Locate the cell with the specified text and output its [X, Y] center coordinate. 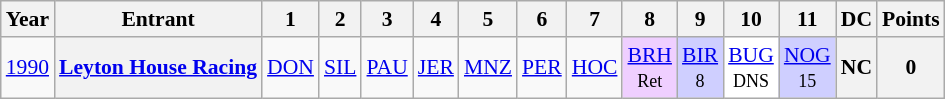
1990 [28, 68]
10 [751, 19]
SIL [340, 68]
Entrant [158, 19]
DON [290, 68]
NC [856, 68]
JER [436, 68]
0 [911, 68]
9 [700, 19]
Leyton House Racing [158, 68]
HOC [595, 68]
NOG15 [808, 68]
2 [340, 19]
DC [856, 19]
Year [28, 19]
PER [542, 68]
7 [595, 19]
PAU [386, 68]
BIR8 [700, 68]
3 [386, 19]
5 [488, 19]
1 [290, 19]
6 [542, 19]
MNZ [488, 68]
BUGDNS [751, 68]
4 [436, 19]
8 [650, 19]
BRHRet [650, 68]
Points [911, 19]
11 [808, 19]
